Search for the cell housing the specified text and yield its [x, y] center coordinate. 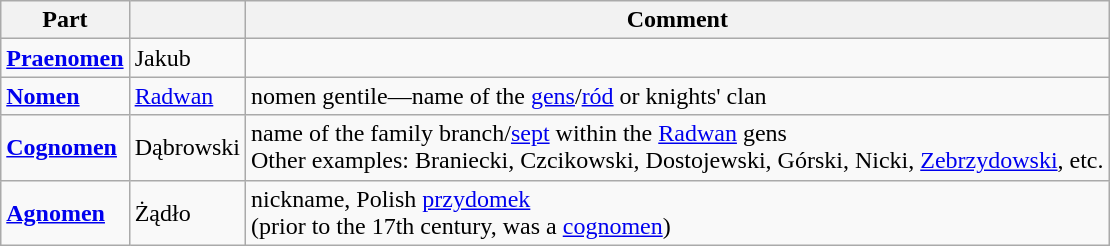
Dąbrowski [187, 148]
Jakub [187, 58]
Radwan [187, 96]
Agnomen [65, 212]
name of the family branch/sept within the Radwan gensOther examples: Braniecki, Czcikowski, Dostojewski, Górski, Nicki, Zebrzydowski, etc. [678, 148]
Comment [678, 20]
nickname, Polish przydomek(prior to the 17th century, was a cognomen) [678, 212]
nomen gentile—name of the gens/ród or knights' clan [678, 96]
Praenomen [65, 58]
Żądło [187, 212]
Cognomen [65, 148]
Nomen [65, 96]
Part [65, 20]
